Return the (x, y) coordinate for the center point of the cell that contains the specified text.  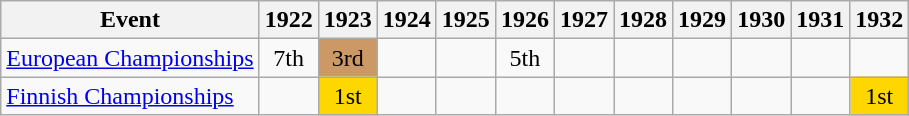
Finnish Championships (130, 96)
1927 (584, 20)
1922 (288, 20)
3rd (348, 58)
1923 (348, 20)
1928 (644, 20)
1932 (880, 20)
Event (130, 20)
1930 (762, 20)
1929 (702, 20)
European Championships (130, 58)
1924 (406, 20)
1925 (466, 20)
1931 (820, 20)
5th (524, 58)
1926 (524, 20)
7th (288, 58)
